From the cell containing the given text, extract its center point as (X, Y) coordinate. 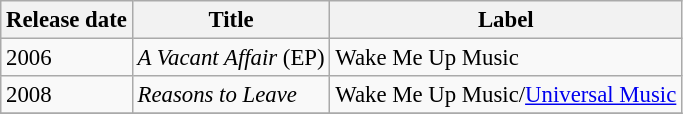
2006 (66, 58)
Reasons to Leave (231, 95)
Wake Me Up Music (506, 58)
Wake Me Up Music/Universal Music (506, 95)
Release date (66, 20)
Label (506, 20)
A Vacant Affair (EP) (231, 58)
Title (231, 20)
2008 (66, 95)
